Identify which cell holds the provided text, then report its (X, Y) central coordinate. 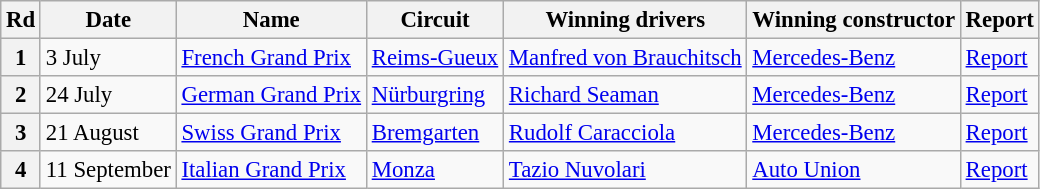
3 July (108, 58)
Italian Grand Prix (271, 170)
Bremgarten (434, 133)
11 September (108, 170)
Monza (434, 170)
Name (271, 20)
3 (21, 133)
Reims-Gueux (434, 58)
Auto Union (854, 170)
Winning constructor (854, 20)
Rudolf Caracciola (626, 133)
Rd (21, 20)
2 (21, 95)
21 August (108, 133)
Nürburgring (434, 95)
Winning drivers (626, 20)
1 (21, 58)
4 (21, 170)
French Grand Prix (271, 58)
Date (108, 20)
Manfred von Brauchitsch (626, 58)
Richard Seaman (626, 95)
German Grand Prix (271, 95)
Tazio Nuvolari (626, 170)
24 July (108, 95)
Circuit (434, 20)
Swiss Grand Prix (271, 133)
